Output the (x, y) coordinate of the center of the cell containing the given text.  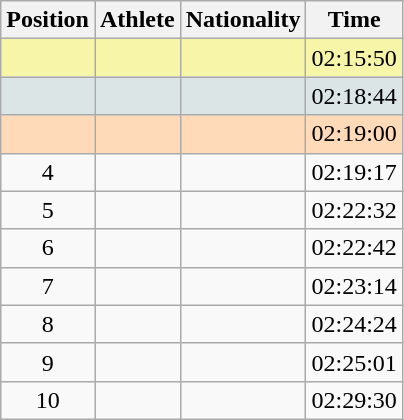
02:19:00 (354, 134)
02:29:30 (354, 400)
02:15:50 (354, 58)
Position (48, 20)
6 (48, 248)
02:19:17 (354, 172)
Athlete (137, 20)
8 (48, 324)
5 (48, 210)
02:24:24 (354, 324)
10 (48, 400)
9 (48, 362)
7 (48, 286)
Time (354, 20)
4 (48, 172)
02:18:44 (354, 96)
02:22:42 (354, 248)
02:23:14 (354, 286)
Nationality (243, 20)
02:25:01 (354, 362)
02:22:32 (354, 210)
